Find where the given text appears and provide that cell's center as (x, y) coordinate. 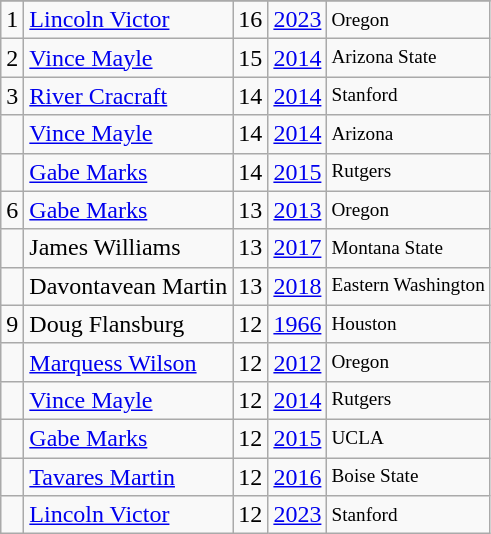
3 (12, 96)
Tavares Martin (128, 477)
2013 (298, 210)
River Cracraft (128, 96)
Arizona State (408, 58)
1 (12, 20)
UCLA (408, 438)
James Williams (128, 248)
Arizona (408, 134)
Marquess Wilson (128, 362)
9 (12, 324)
2017 (298, 248)
Houston (408, 324)
2 (12, 58)
6 (12, 210)
2016 (298, 477)
16 (250, 20)
Eastern Washington (408, 286)
Davontavean Martin (128, 286)
Montana State (408, 248)
1966 (298, 324)
Doug Flansburg (128, 324)
Boise State (408, 477)
2018 (298, 286)
15 (250, 58)
2012 (298, 362)
